Capture the cell that displays the provided text and extract its (X, Y) central coordinate. 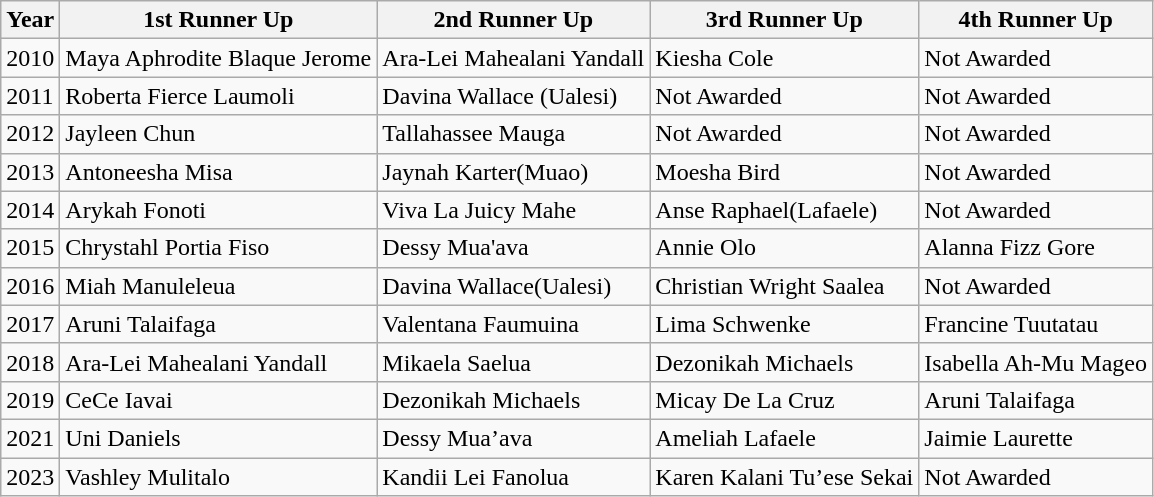
Anse Raphael(Lafaele) (784, 210)
2013 (30, 172)
Kiesha Cole (784, 58)
2011 (30, 96)
Arykah Fonoti (218, 210)
CeCe Iavai (218, 400)
Chrystahl Portia Fiso (218, 248)
2023 (30, 477)
Mikaela Saelua (514, 362)
1st Runner Up (218, 20)
Ameliah Lafaele (784, 438)
Miah Manuleleua (218, 286)
Annie Olo (784, 248)
Uni Daniels (218, 438)
Roberta Fierce Laumoli (218, 96)
Karen Kalani Tu’ese Sekai (784, 477)
Francine Tuutatau (1036, 324)
Isabella Ah-Mu Mageo (1036, 362)
Jaimie Laurette (1036, 438)
Jaynah Karter(Muao) (514, 172)
Tallahassee Mauga (514, 134)
2012 (30, 134)
Maya Aphrodite Blaque Jerome (218, 58)
2017 (30, 324)
Viva La Juicy Mahe (514, 210)
Moesha Bird (784, 172)
Alanna Fizz Gore (1036, 248)
Jayleen Chun (218, 134)
Dessy Mua’ava (514, 438)
2014 (30, 210)
2015 (30, 248)
2016 (30, 286)
2nd Runner Up (514, 20)
Christian Wright Saalea (784, 286)
Antoneesha Misa (218, 172)
2021 (30, 438)
Dessy Mua'ava (514, 248)
2019 (30, 400)
3rd Runner Up (784, 20)
Kandii Lei Fanolua (514, 477)
2018 (30, 362)
Davina Wallace(Ualesi) (514, 286)
4th Runner Up (1036, 20)
Lima Schwenke (784, 324)
Year (30, 20)
Davina Wallace (Ualesi) (514, 96)
Valentana Faumuina (514, 324)
Vashley Mulitalo (218, 477)
2010 (30, 58)
Micay De La Cruz (784, 400)
